Provide the (X, Y) coordinate of the cell's center where the given text is located.  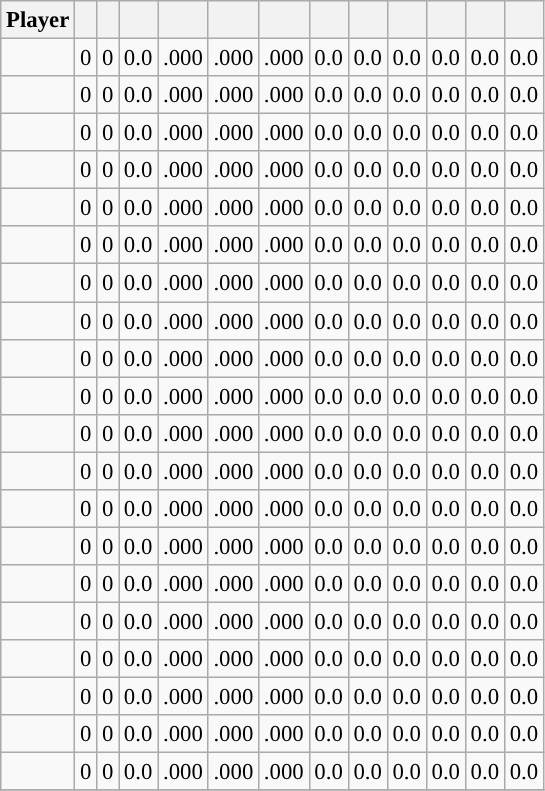
Player (38, 20)
